Detect which cell encompasses the target text, then output its [x, y] center coordinate. 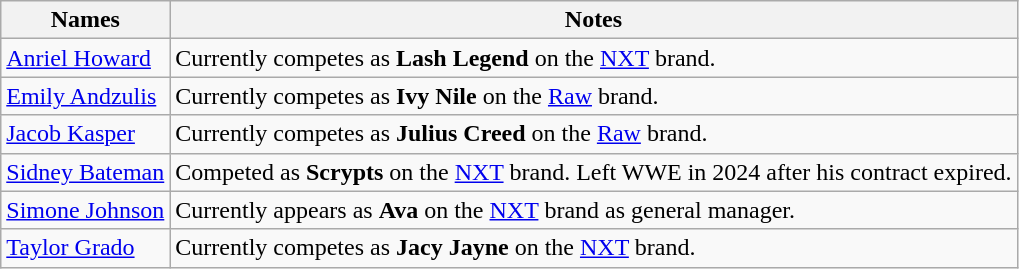
Currently competes as Ivy Nile on the Raw brand. [594, 96]
Taylor Grado [86, 248]
Jacob Kasper [86, 134]
Names [86, 20]
Currently competes as Lash Legend on the NXT brand. [594, 58]
Competed as Scrypts on the NXT brand. Left WWE in 2024 after his contract expired. [594, 172]
Simone Johnson [86, 210]
Currently appears as Ava on the NXT brand as general manager. [594, 210]
Notes [594, 20]
Emily Andzulis [86, 96]
Currently competes as Julius Creed on the Raw brand. [594, 134]
Currently competes as Jacy Jayne on the NXT brand. [594, 248]
Anriel Howard [86, 58]
Sidney Bateman [86, 172]
